Pinpoint the cell where the given text exists, returning its [x, y] midpoint coordinate. 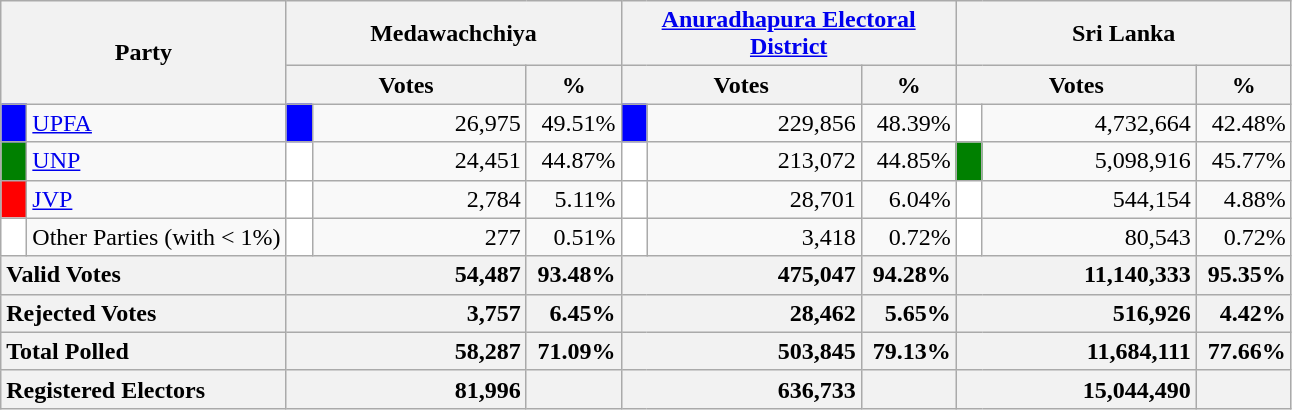
475,047 [741, 275]
71.09% [574, 351]
26,975 [419, 123]
58,287 [406, 351]
5,098,916 [1089, 161]
4.88% [1244, 199]
Medawachchiya [454, 34]
45.77% [1244, 161]
28,462 [741, 313]
81,996 [406, 389]
11,140,333 [1076, 275]
503,845 [741, 351]
6.04% [908, 199]
Total Polled [144, 351]
4,732,664 [1089, 123]
54,487 [406, 275]
4.42% [1244, 313]
48.39% [908, 123]
11,684,111 [1076, 351]
79.13% [908, 351]
6.45% [574, 313]
44.85% [908, 161]
80,543 [1089, 237]
Other Parties (with < 1%) [156, 237]
516,926 [1076, 313]
5.65% [908, 313]
3,418 [754, 237]
Valid Votes [144, 275]
0.51% [574, 237]
Party [144, 52]
44.87% [574, 161]
28,701 [754, 199]
Registered Electors [144, 389]
544,154 [1089, 199]
94.28% [908, 275]
93.48% [574, 275]
5.11% [574, 199]
95.35% [1244, 275]
UNP [156, 161]
77.66% [1244, 351]
2,784 [419, 199]
UPFA [156, 123]
229,856 [754, 123]
Rejected Votes [144, 313]
277 [419, 237]
24,451 [419, 161]
42.48% [1244, 123]
636,733 [741, 389]
Anuradhapura Electoral District [788, 34]
15,044,490 [1076, 389]
Sri Lanka [1124, 34]
JVP [156, 199]
213,072 [754, 161]
3,757 [406, 313]
49.51% [574, 123]
